Provide the [x, y] coordinate of the cell's center where the given text is located.  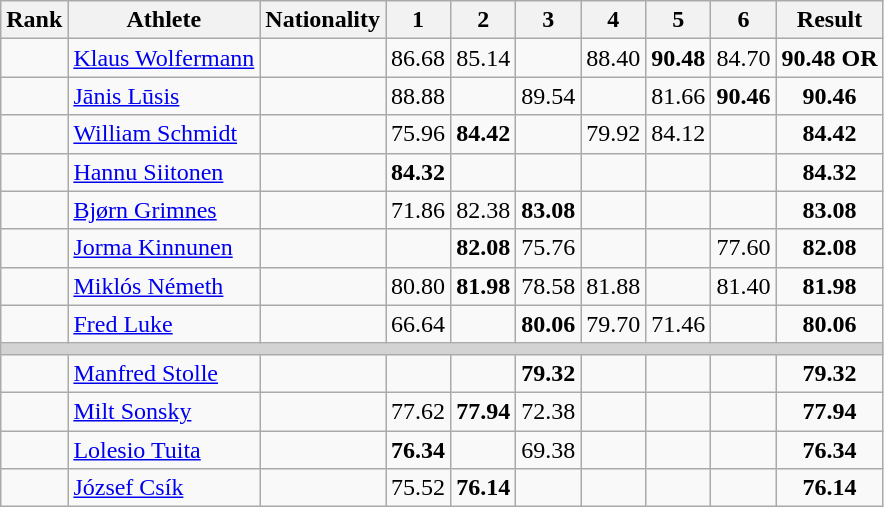
77.62 [418, 411]
4 [614, 20]
79.70 [614, 324]
69.38 [548, 449]
71.46 [678, 324]
86.68 [418, 58]
Milt Sonsky [164, 411]
Lolesio Tuita [164, 449]
84.70 [744, 58]
Hannu Siitonen [164, 172]
88.40 [614, 58]
Nationality [323, 20]
81.66 [678, 96]
Rank [34, 20]
Miklós Németh [164, 286]
József Csík [164, 488]
Klaus Wolfermann [164, 58]
3 [548, 20]
Athlete [164, 20]
Result [830, 20]
89.54 [548, 96]
80.80 [418, 286]
6 [744, 20]
2 [484, 20]
William Schmidt [164, 134]
78.58 [548, 286]
75.96 [418, 134]
88.88 [418, 96]
Jānis Lūsis [164, 96]
1 [418, 20]
90.48 [678, 58]
82.38 [484, 210]
75.76 [548, 248]
90.48 OR [830, 58]
85.14 [484, 58]
81.40 [744, 286]
Manfred Stolle [164, 373]
Jorma Kinnunen [164, 248]
66.64 [418, 324]
75.52 [418, 488]
72.38 [548, 411]
77.60 [744, 248]
84.12 [678, 134]
81.88 [614, 286]
Fred Luke [164, 324]
5 [678, 20]
79.92 [614, 134]
Bjørn Grimnes [164, 210]
71.86 [418, 210]
